Return the [x, y] coordinate for the center point of the cell that contains the specified text.  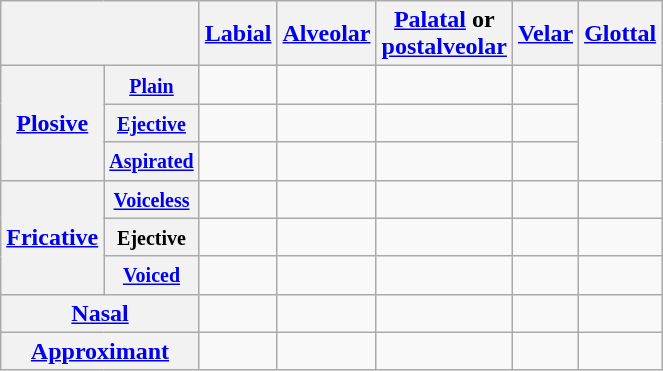
Nasal [100, 313]
Aspirated [152, 161]
Palatal orpostalveolar [444, 34]
Plain [152, 85]
Glottal [620, 34]
Velar [545, 34]
Alveolar [326, 34]
Approximant [100, 351]
Voiceless [152, 199]
Plosive [52, 123]
Voiced [152, 275]
Labial [238, 34]
Fricative [52, 237]
